For the text-containing cell, return its midpoint in [X, Y] coordinate format. 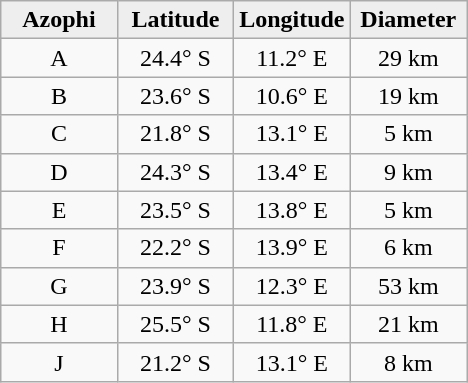
24.4° S [175, 58]
J [59, 362]
Latitude [175, 20]
C [59, 134]
Diameter [408, 20]
D [59, 172]
53 km [408, 286]
21.8° S [175, 134]
A [59, 58]
19 km [408, 96]
23.9° S [175, 286]
E [59, 210]
13.9° E [292, 248]
13.8° E [292, 210]
F [59, 248]
Azophi [59, 20]
24.3° S [175, 172]
13.4° E [292, 172]
21.2° S [175, 362]
Longitude [292, 20]
8 km [408, 362]
B [59, 96]
10.6° E [292, 96]
12.3° E [292, 286]
G [59, 286]
25.5° S [175, 324]
H [59, 324]
9 km [408, 172]
23.5° S [175, 210]
21 km [408, 324]
22.2° S [175, 248]
29 km [408, 58]
11.2° E [292, 58]
6 km [408, 248]
11.8° E [292, 324]
23.6° S [175, 96]
